Pinpoint the cell where the given text exists, returning its [x, y] midpoint coordinate. 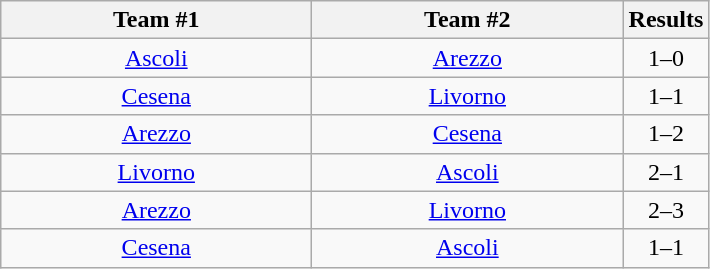
1–2 [666, 134]
Results [666, 20]
2–1 [666, 172]
2–3 [666, 210]
Team #1 [156, 20]
1–0 [666, 58]
Team #2 [468, 20]
